Identify which cell holds the provided text, then report its (x, y) central coordinate. 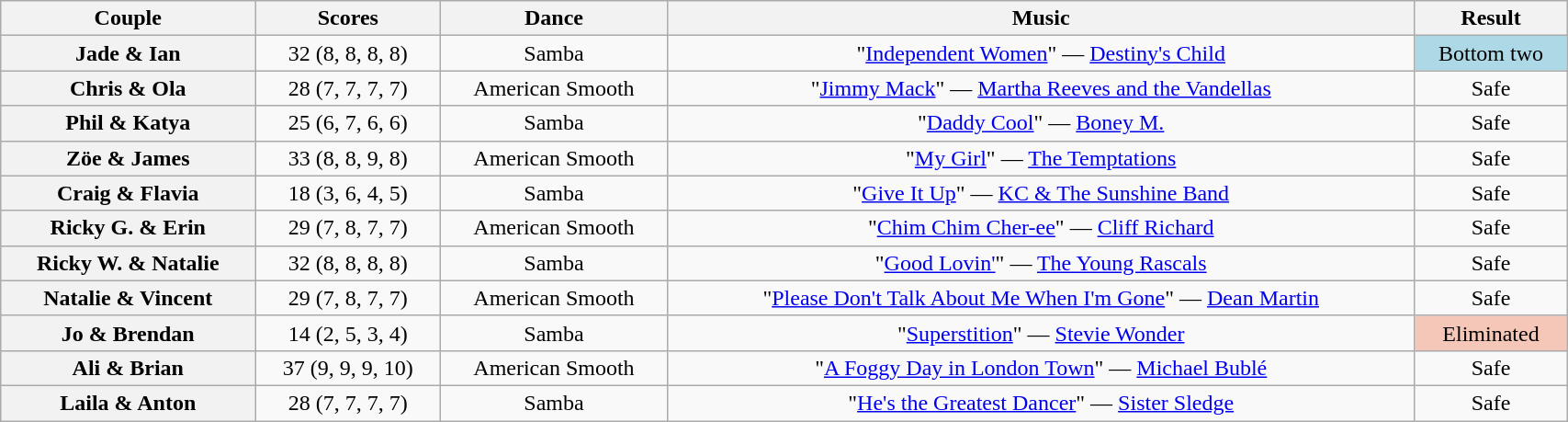
Couple (129, 18)
Craig & Flavia (129, 193)
Chris & Ola (129, 88)
"Please Don't Talk About Me When I'm Gone" — Dean Martin (1041, 298)
Natalie & Vincent (129, 298)
"My Girl" — The Temptations (1041, 158)
Scores (348, 18)
"A Foggy Day in London Town" — Michael Bublé (1041, 368)
Laila & Anton (129, 403)
"He's the Greatest Dancer" — Sister Sledge (1041, 403)
14 (2, 5, 3, 4) (348, 333)
"Daddy Cool" — Boney M. (1041, 123)
"Give It Up" — KC & The Sunshine Band (1041, 193)
Jo & Brendan (129, 333)
Ricky G. & Erin (129, 228)
18 (3, 6, 4, 5) (348, 193)
"Good Lovin'" — The Young Rascals (1041, 263)
37 (9, 9, 9, 10) (348, 368)
Dance (554, 18)
33 (8, 8, 9, 8) (348, 158)
"Jimmy Mack" — Martha Reeves and the Vandellas (1041, 88)
Ricky W. & Natalie (129, 263)
Eliminated (1490, 333)
Jade & Ian (129, 53)
"Superstition" — Stevie Wonder (1041, 333)
"Chim Chim Cher-ee" — Cliff Richard (1041, 228)
Phil & Katya (129, 123)
Bottom two (1490, 53)
Ali & Brian (129, 368)
Zöe & James (129, 158)
25 (6, 7, 6, 6) (348, 123)
"Independent Women" — Destiny's Child (1041, 53)
Result (1490, 18)
Music (1041, 18)
